Return [X, Y] of the center of cell containing provided text 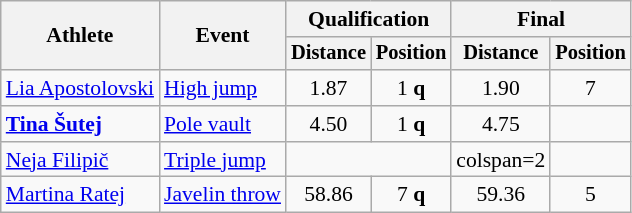
1.90 [500, 88]
colspan=2 [500, 160]
Final [540, 19]
Javelin throw [222, 195]
4.75 [500, 124]
Athlete [80, 36]
Event [222, 36]
1.87 [328, 88]
Neja Filipič [80, 160]
5 [590, 195]
59.36 [500, 195]
Tina Šutej [80, 124]
Martina Ratej [80, 195]
7 [590, 88]
Pole vault [222, 124]
4.50 [328, 124]
Lia Apostolovski [80, 88]
7 q [411, 195]
High jump [222, 88]
58.86 [328, 195]
Triple jump [222, 160]
Qualification [368, 19]
